Return (X, Y) of the center of cell containing provided text 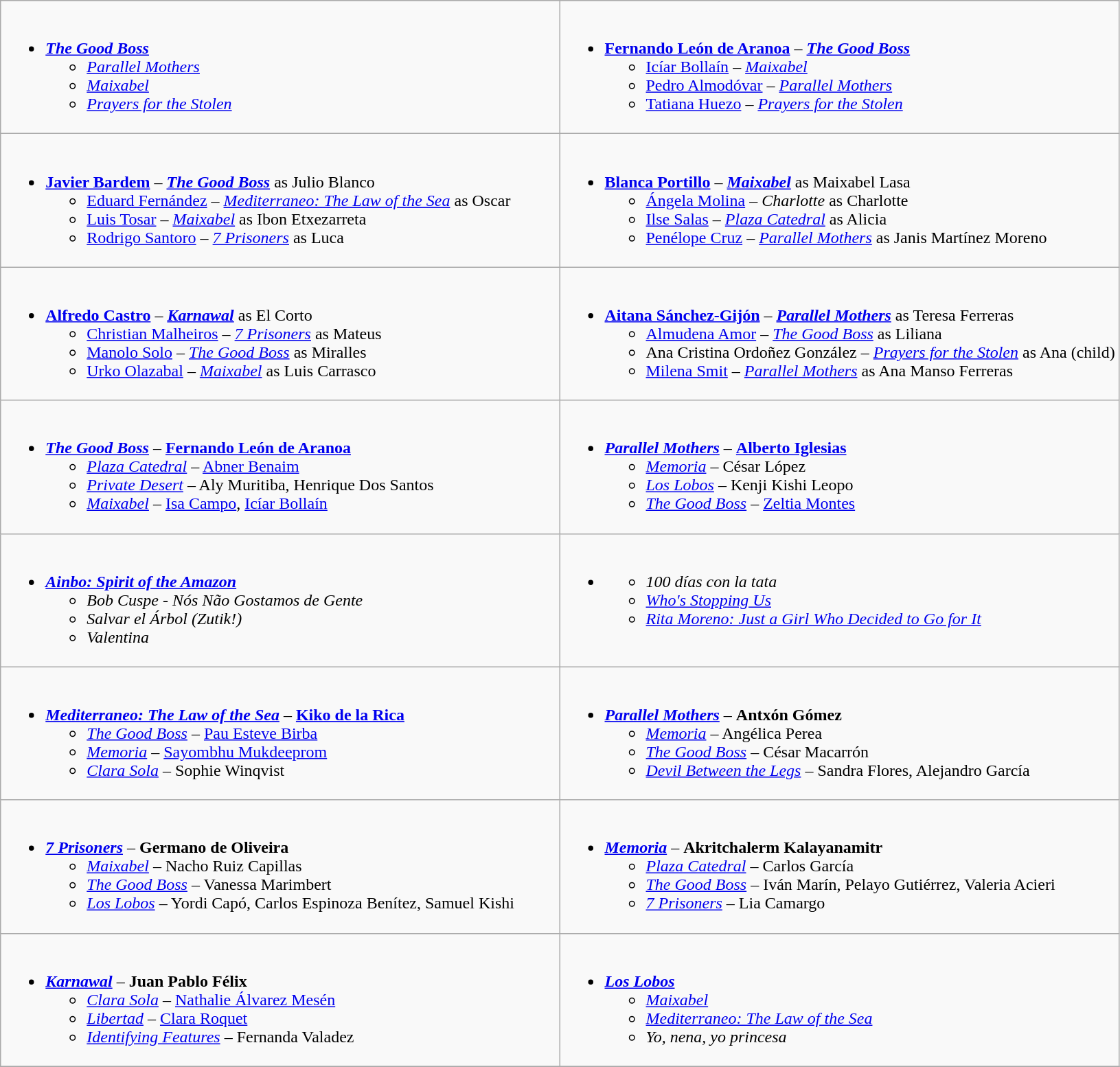
Parallel Mothers – Alberto IglesiasMemoria – César LópezLos Lobos – Kenji Kishi LeopoThe Good Boss – Zeltia Montes (839, 467)
100 días con la tataWho's Stopping UsRita Moreno: Just a Girl Who Decided to Go for It (839, 600)
Fernando León de Aranoa – The Good BossIcíar Bollaín – MaixabelPedro Almodóvar – Parallel MothersTatiana Huezo – Prayers for the Stolen (839, 67)
Parallel Mothers – Antxón GómezMemoria – Angélica PereaThe Good Boss – César MacarrónDevil Between the Legs – Sandra Flores, Alejandro García (839, 733)
Mediterraneo: The Law of the Sea – Kiko de la RicaThe Good Boss – Pau Esteve BirbaMemoria – Sayombhu MukdeepromClara Sola – Sophie Winqvist (280, 733)
Ainbo: Spirit of the AmazonBob Cuspe - Nós Não Gostamos de GenteSalvar el Árbol (Zutik!)Valentina (280, 600)
Los LobosMaixabelMediterraneo: The Law of the SeaYo, nena, yo princesa (839, 1000)
The Good BossParallel MothersMaixabelPrayers for the Stolen (280, 67)
Karnawal – Juan Pablo FélixClara Sola – Nathalie Álvarez MesénLibertad – Clara RoquetIdentifying Features – Fernanda Valadez (280, 1000)
